From the cell containing the given text, extract its center point as (X, Y) coordinate. 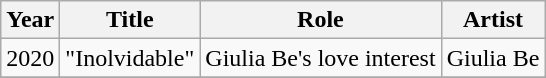
"Inolvidable" (130, 58)
2020 (30, 58)
Title (130, 20)
Year (30, 20)
Role (320, 20)
Giulia Be (493, 58)
Artist (493, 20)
Giulia Be's love interest (320, 58)
